Pinpoint the cell where the given text exists, returning its (x, y) midpoint coordinate. 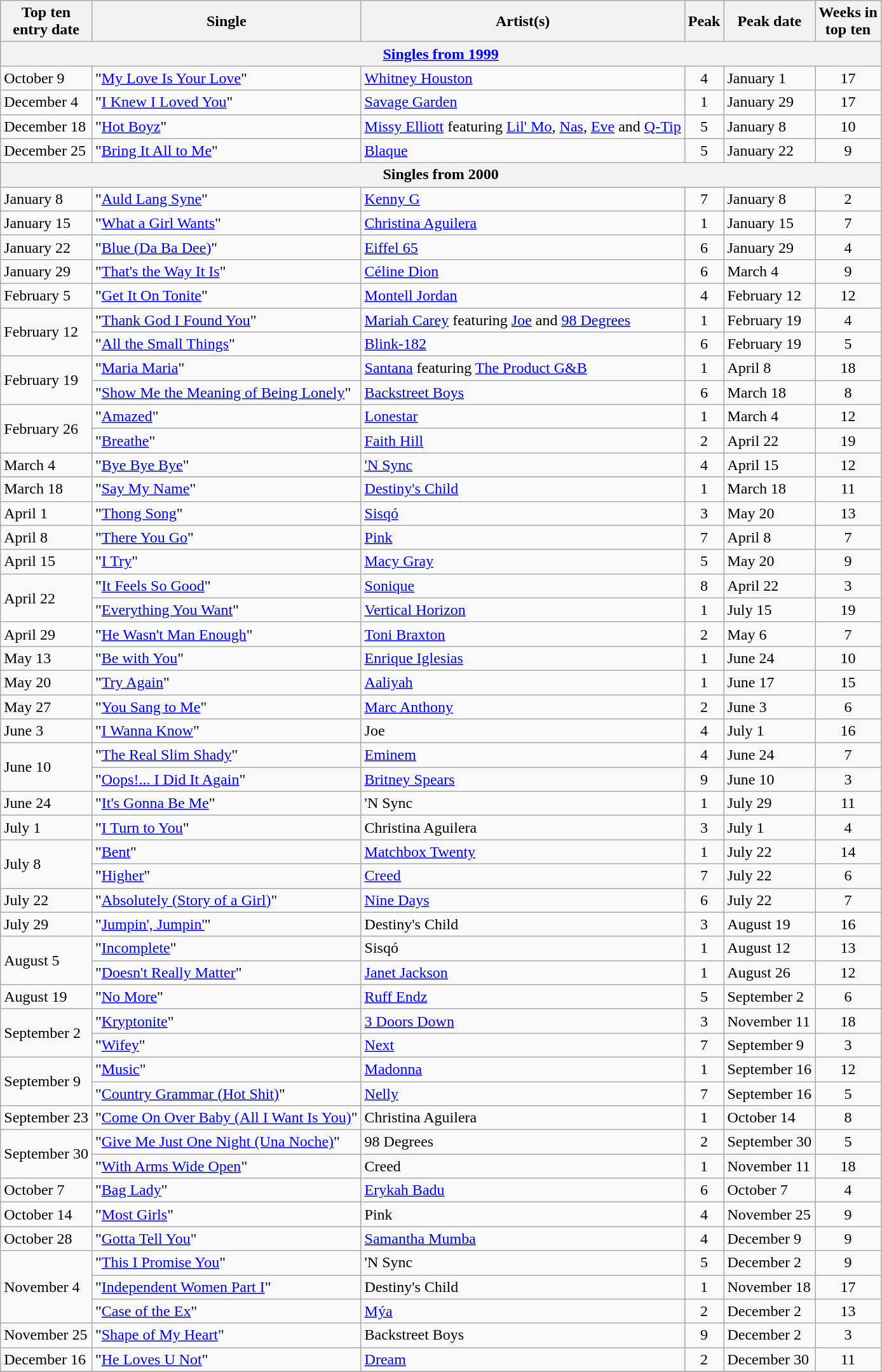
August 12 (770, 948)
Whitney Houston (522, 78)
Céline Dion (522, 271)
Artist(s) (522, 22)
"What a Girl Wants" (226, 223)
Vertical Horizon (522, 610)
December 9 (770, 1239)
"Jumpin', Jumpin'" (226, 924)
Mýa (522, 1311)
February 5 (46, 295)
April 1 (46, 513)
Next (522, 1045)
"Shape of My Heart" (226, 1335)
December 30 (770, 1359)
Ruff Endz (522, 997)
August 26 (770, 972)
April 29 (46, 634)
"I Knew I Loved You" (226, 102)
Nelly (522, 1093)
"Auld Lang Syne" (226, 199)
"With Arms Wide Open" (226, 1166)
"Higher" (226, 876)
"Bring It All to Me" (226, 151)
"Everything You Want" (226, 610)
Blink-182 (522, 344)
Faith Hill (522, 441)
"Most Girls" (226, 1214)
February 26 (46, 429)
May 6 (770, 634)
"Thank God I Found You" (226, 319)
July 15 (770, 610)
"Try Again" (226, 682)
"You Sang to Me" (226, 707)
"Thong Song" (226, 513)
September 23 (46, 1118)
Missy Elliott featuring Lil' Mo, Nas, Eve and Q-Tip (522, 126)
Erykah Badu (522, 1190)
"Absolutely (Story of a Girl)" (226, 900)
"Bye Bye Bye" (226, 465)
Lonestar (522, 417)
"Maria Maria" (226, 368)
Dream (522, 1359)
Kenny G (522, 199)
"Come On Over Baby (All I Want Is You)" (226, 1118)
Aaliyah (522, 682)
"Breathe" (226, 441)
Joe (522, 731)
"Gotta Tell You" (226, 1239)
"Independent Women Part I" (226, 1287)
"No More" (226, 997)
July 8 (46, 864)
Eiffel 65 (522, 247)
October 28 (46, 1239)
December 18 (46, 126)
"Bag Lady" (226, 1190)
"This I Promise You" (226, 1263)
Marc Anthony (522, 707)
December 25 (46, 151)
"That's the Way It Is" (226, 271)
"Case of the Ex" (226, 1311)
14 (848, 852)
"Doesn't Really Matter" (226, 972)
Singles from 1999 (441, 54)
"Be with You" (226, 658)
Enrique Iglesias (522, 658)
"Get It On Tonite" (226, 295)
May 13 (46, 658)
Peak date (770, 22)
Britney Spears (522, 779)
"Bent" (226, 852)
"He Loves U Not" (226, 1359)
Savage Garden (522, 102)
"Blue (Da Ba Dee)" (226, 247)
Santana featuring The Product G&B (522, 368)
August 5 (46, 960)
Top tenentry date (46, 22)
"Music" (226, 1069)
"Say My Name" (226, 489)
"Give Me Just One Night (Una Noche)" (226, 1142)
"Incomplete" (226, 948)
98 Degrees (522, 1142)
15 (848, 682)
Peak (704, 22)
"It Feels So Good" (226, 586)
"I Turn to You" (226, 828)
Macy Gray (522, 562)
"Wifey" (226, 1045)
"I Try" (226, 562)
Singles from 2000 (441, 175)
October 9 (46, 78)
3 Doors Down (522, 1021)
"He Wasn't Man Enough" (226, 634)
Weeks intop ten (848, 22)
"Oops!... I Did It Again" (226, 779)
November 18 (770, 1287)
"Amazed" (226, 417)
December 16 (46, 1359)
"Show Me the Meaning of Being Lonely" (226, 393)
"Hot Boyz" (226, 126)
December 4 (46, 102)
Samantha Mumba (522, 1239)
June 17 (770, 682)
Blaque (522, 151)
Toni Braxton (522, 634)
"All the Small Things" (226, 344)
"Kryptonite" (226, 1021)
Matchbox Twenty (522, 852)
Madonna (522, 1069)
Single (226, 22)
January 1 (770, 78)
November 4 (46, 1287)
"The Real Slim Shady" (226, 755)
Janet Jackson (522, 972)
Eminem (522, 755)
Sonique (522, 586)
"It's Gonna Be Me" (226, 804)
"I Wanna Know" (226, 731)
"Country Grammar (Hot Shit)" (226, 1093)
Mariah Carey featuring Joe and 98 Degrees (522, 319)
Montell Jordan (522, 295)
"There You Go" (226, 537)
May 27 (46, 707)
Nine Days (522, 900)
"My Love Is Your Love" (226, 78)
